Locate the cell with the specified text and output its [X, Y] center coordinate. 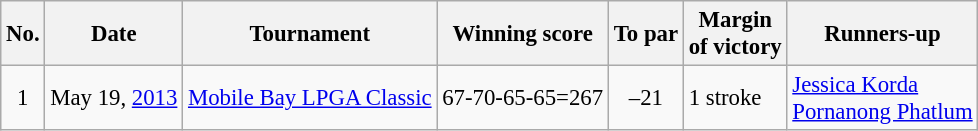
1 stroke [735, 98]
Winning score [523, 34]
May 19, 2013 [114, 98]
No. [23, 34]
67-70-65-65=267 [523, 98]
Date [114, 34]
–21 [646, 98]
1 [23, 98]
Runners-up [882, 34]
Tournament [310, 34]
Mobile Bay LPGA Classic [310, 98]
Marginof victory [735, 34]
Jessica Korda Pornanong Phatlum [882, 98]
To par [646, 34]
